Find where the given text appears and provide that cell's center as [x, y] coordinate. 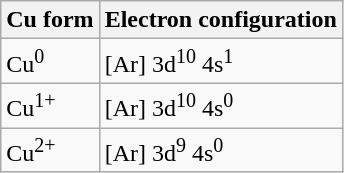
[Ar] 3d10 4s1 [220, 62]
Cu1+ [50, 106]
Electron configuration [220, 20]
[Ar] 3d9 4s0 [220, 150]
[Ar] 3d10 4s0 [220, 106]
Cu form [50, 20]
Cu2+ [50, 150]
Cu0 [50, 62]
